For the text-containing cell, return its midpoint in (x, y) coordinate format. 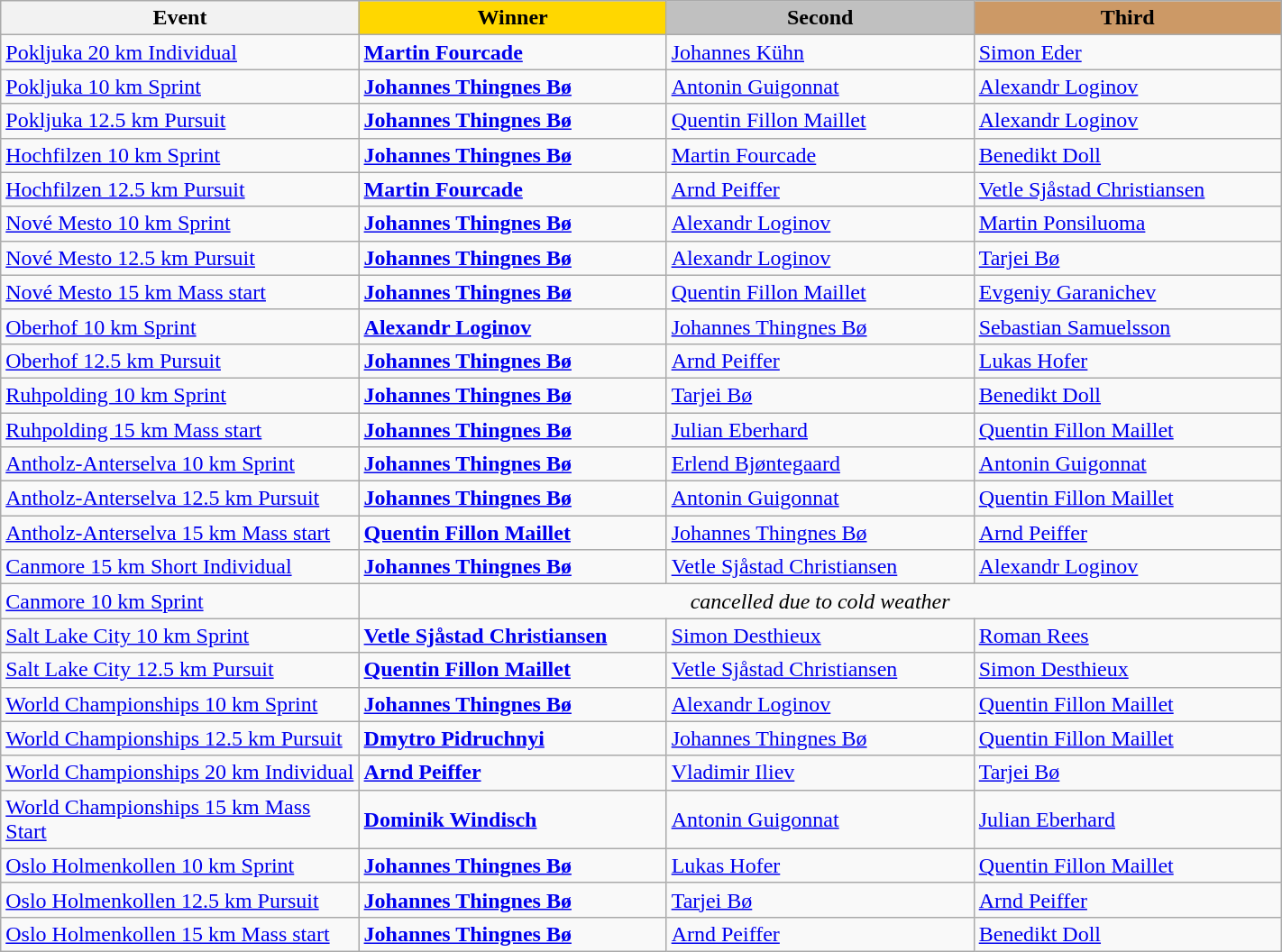
Pokljuka 12.5 km Pursuit (180, 121)
Roman Rees (1127, 636)
Vladimir Iliev (820, 773)
Antholz-Anterselva 15 km Mass start (180, 533)
Martin Ponsiluoma (1127, 224)
Evgeniy Garanichev (1127, 292)
World Championships 20 km Individual (180, 773)
cancelled due to cold weather (820, 601)
Pokljuka 20 km Individual (180, 52)
Winner (512, 18)
Sebastian Samuelsson (1127, 326)
Antholz-Anterselva 10 km Sprint (180, 464)
Ruhpolding 15 km Mass start (180, 430)
Oslo Holmenkollen 10 km Sprint (180, 865)
Second (820, 18)
Nové Mesto 15 km Mass start (180, 292)
Simon Eder (1127, 52)
Canmore 10 km Sprint (180, 601)
Hochfilzen 10 km Sprint (180, 155)
Dominik Windisch (512, 819)
Oslo Holmenkollen 12.5 km Pursuit (180, 900)
Salt Lake City 12.5 km Pursuit (180, 670)
Johannes Kühn (820, 52)
Nové Mesto 10 km Sprint (180, 224)
Erlend Bjøntegaard (820, 464)
World Championships 10 km Sprint (180, 704)
Oberhof 12.5 km Pursuit (180, 361)
Antholz-Anterselva 12.5 km Pursuit (180, 499)
Hochfilzen 12.5 km Pursuit (180, 189)
Third (1127, 18)
Canmore 15 km Short Individual (180, 567)
Salt Lake City 10 km Sprint (180, 636)
Oslo Holmenkollen 15 km Mass start (180, 934)
Pokljuka 10 km Sprint (180, 87)
World Championships 12.5 km Pursuit (180, 738)
Oberhof 10 km Sprint (180, 326)
World Championships 15 km Mass Start (180, 819)
Dmytro Pidruchnyi (512, 738)
Event (180, 18)
Ruhpolding 10 km Sprint (180, 395)
Nové Mesto 12.5 km Pursuit (180, 258)
